Search for the cell housing the specified text and yield its (X, Y) center coordinate. 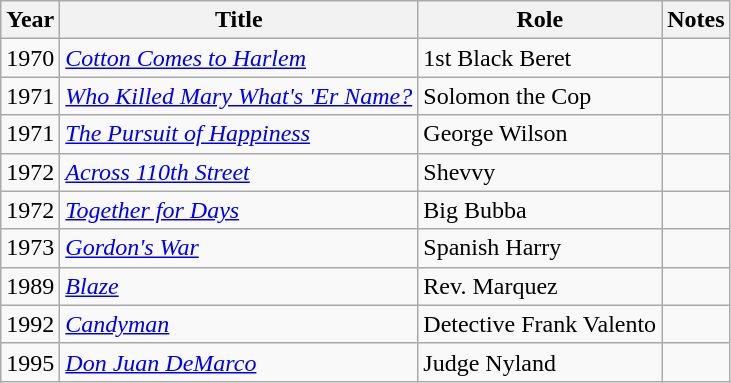
1992 (30, 324)
Judge Nyland (540, 362)
George Wilson (540, 134)
1970 (30, 58)
Big Bubba (540, 210)
1973 (30, 248)
Detective Frank Valento (540, 324)
Across 110th Street (239, 172)
Solomon the Cop (540, 96)
Rev. Marquez (540, 286)
Blaze (239, 286)
1st Black Beret (540, 58)
1989 (30, 286)
The Pursuit of Happiness (239, 134)
Title (239, 20)
Who Killed Mary What's 'Er Name? (239, 96)
Shevvy (540, 172)
Spanish Harry (540, 248)
Together for Days (239, 210)
1995 (30, 362)
Role (540, 20)
Cotton Comes to Harlem (239, 58)
Candyman (239, 324)
Gordon's War (239, 248)
Notes (696, 20)
Year (30, 20)
Don Juan DeMarco (239, 362)
